Scan for the cell matching the given text and deliver its [x, y] coordinate at center. 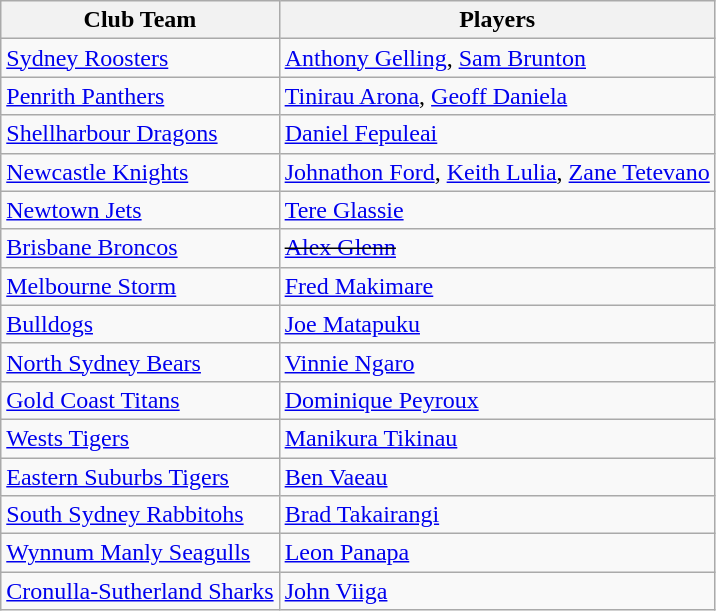
Eastern Suburbs Tigers [140, 477]
Shellharbour Dragons [140, 134]
Anthony Gelling, Sam Brunton [497, 58]
Alex Glenn [497, 248]
John Viiga [497, 591]
Bulldogs [140, 324]
Newtown Jets [140, 210]
Fred Makimare [497, 286]
Gold Coast Titans [140, 400]
Daniel Fepuleai [497, 134]
Tinirau Arona, Geoff Daniela [497, 96]
Tere Glassie [497, 210]
Manikura Tikinau [497, 438]
Players [497, 20]
Brisbane Broncos [140, 248]
Leon Panapa [497, 553]
Cronulla-Sutherland Sharks [140, 591]
Johnathon Ford, Keith Lulia, Zane Tetevano [497, 172]
Wests Tigers [140, 438]
South Sydney Rabbitohs [140, 515]
Wynnum Manly Seagulls [140, 553]
Brad Takairangi [497, 515]
Ben Vaeau [497, 477]
Joe Matapuku [497, 324]
Dominique Peyroux [497, 400]
North Sydney Bears [140, 362]
Penrith Panthers [140, 96]
Club Team [140, 20]
Newcastle Knights [140, 172]
Sydney Roosters [140, 58]
Melbourne Storm [140, 286]
Vinnie Ngaro [497, 362]
